For the text-containing cell, return its midpoint in [x, y] coordinate format. 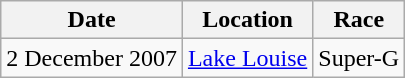
Lake Louise [247, 58]
2 December 2007 [92, 58]
Location [247, 20]
Race [359, 20]
Date [92, 20]
Super-G [359, 58]
